Scan for the cell matching the given text and deliver its [X, Y] coordinate at center. 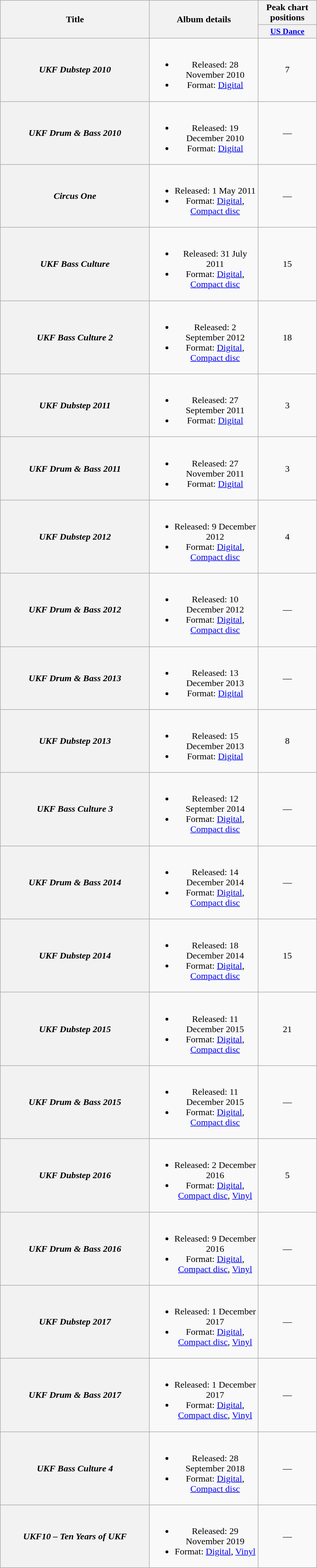
18 [287, 337]
UKF Drum & Bass 2016 [75, 1249]
Circus One [75, 196]
Released: 9 December 2016Format: Digital, Compact disc, Vinyl [204, 1249]
Released: 2 December 2016Format: Digital, Compact disc, Vinyl [204, 1175]
Released: 29 November 2019Format: Digital, Vinyl [204, 1537]
21 [287, 1029]
UKF Bass Culture [75, 264]
Released: 14 December 2014Format: Digital, Compact disc [204, 882]
Released: 27 November 2011Format: Digital [204, 469]
UKF Drum & Bass 2012 [75, 610]
Released: 19 December 2010Format: Digital [204, 133]
Released: 18 December 2014Format: Digital, Compact disc [204, 956]
UKF Bass Culture 2 [75, 337]
UKF Drum & Bass 2015 [75, 1102]
5 [287, 1175]
UKF Bass Culture 4 [75, 1468]
UKF Drum & Bass 2017 [75, 1395]
8 [287, 741]
UKF Dubstep 2010 [75, 69]
UKF Dubstep 2015 [75, 1029]
Released: 13 December 2013Format: Digital [204, 678]
Released: 28 September 2018Format: Digital, Compact disc [204, 1468]
Peak chart positions [287, 13]
Released: 15 December 2013Format: Digital [204, 741]
UKF Dubstep 2011 [75, 405]
UKF Dubstep 2014 [75, 956]
US Dance [287, 32]
Title [75, 20]
UKF Dubstep 2017 [75, 1322]
Released: 10 December 2012Format: Digital, Compact disc [204, 610]
UKF10 – Ten Years of UKF [75, 1537]
7 [287, 69]
UKF Drum & Bass 2013 [75, 678]
Released: 9 December 2012Format: Digital, Compact disc [204, 537]
Released: 31 July 2011Format: Digital, Compact disc [204, 264]
Released: 27 September 2011Format: Digital [204, 405]
Released: 28 November 2010Format: Digital [204, 69]
UKF Dubstep 2013 [75, 741]
UKF Dubstep 2016 [75, 1175]
4 [287, 537]
UKF Bass Culture 3 [75, 809]
UKF Dubstep 2012 [75, 537]
Released: 1 May 2011Format: Digital, Compact disc [204, 196]
UKF Drum & Bass 2014 [75, 882]
Released: 12 September 2014Format: Digital, Compact disc [204, 809]
UKF Drum & Bass 2010 [75, 133]
Released: 2 September 2012Format: Digital, Compact disc [204, 337]
Album details [204, 20]
UKF Drum & Bass 2011 [75, 469]
